Search for the cell housing the specified text and yield its (x, y) center coordinate. 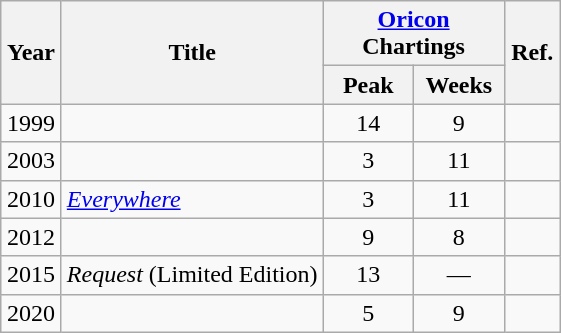
2012 (32, 237)
2020 (32, 313)
Oricon Chartings (414, 34)
8 (460, 237)
2015 (32, 275)
14 (368, 123)
Year (32, 52)
Request (Limited Edition) (192, 275)
5 (368, 313)
Peak (368, 85)
— (460, 275)
Weeks (460, 85)
1999 (32, 123)
13 (368, 275)
Title (192, 52)
2003 (32, 161)
Ref. (532, 52)
2010 (32, 199)
Everywhere (192, 199)
